Provide the (X, Y) coordinate of the cell's center where the given text is located.  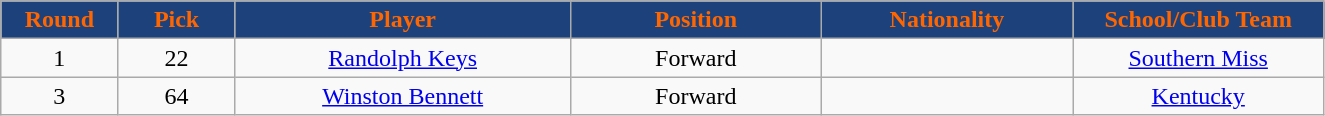
Player (402, 20)
Pick (176, 20)
Randolph Keys (402, 58)
School/Club Team (1198, 20)
1 (60, 58)
Kentucky (1198, 96)
Winston Bennett (402, 96)
22 (176, 58)
64 (176, 96)
Nationality (946, 20)
3 (60, 96)
Round (60, 20)
Position (696, 20)
Southern Miss (1198, 58)
